Determine the (x, y) coordinate at the center of the cell enclosing the given text.  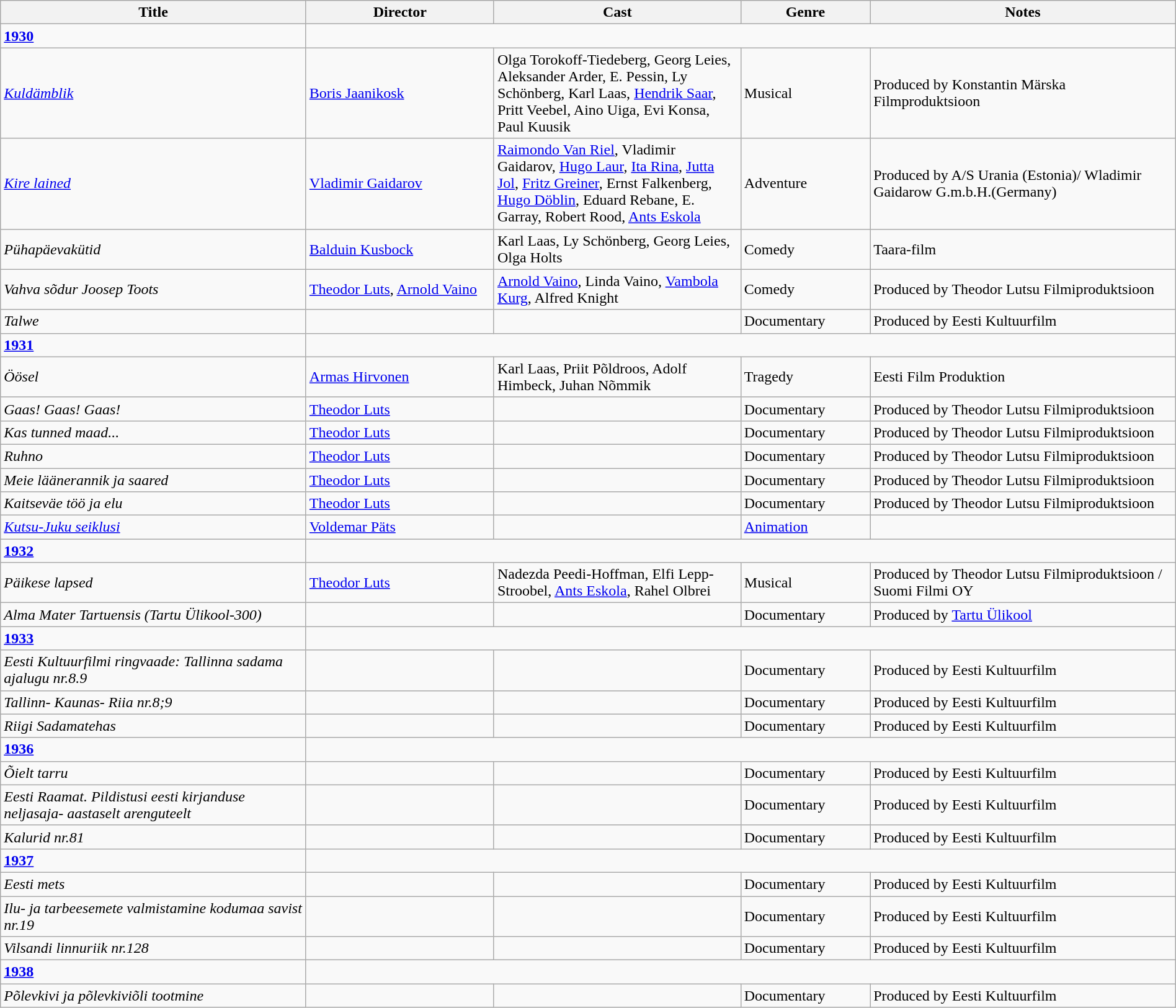
Vilsandi linnuriik nr.128 (154, 948)
1931 (154, 345)
Kalurid nr.81 (154, 837)
Eesti Kultuurfilmi ringvaade: Tallinna sadama ajalugu nr.8.9 (154, 670)
Boris Jaanikosk (399, 93)
Armas Hirvonen (399, 377)
Taara-film (1023, 249)
Tallinn- Kaunas- Riia nr.8;9 (154, 702)
Vahva sõdur Joosep Toots (154, 289)
Alma Mater Tartuensis (Tartu Ülikool-300) (154, 615)
Cast (617, 12)
Animation (805, 527)
Nadezda Peedi-Hoffman, Elfi Lepp-Stroobel, Ants Eskola, Rahel Olbrei (617, 583)
Kutsu-Juku seiklusi (154, 527)
Balduin Kusbock (399, 249)
1930 (154, 36)
Adventure (805, 184)
1938 (154, 972)
Voldemar Päts (399, 527)
1936 (154, 749)
Riigi Sadamatehas (154, 726)
Kas tunned maad... (154, 432)
1932 (154, 551)
Meie läänerannik ja saared (154, 479)
Kaitseväe töö ja elu (154, 504)
Eesti mets (154, 884)
Kuldämblik (154, 93)
Põlevkivi ja põlevkiviõli tootmine (154, 996)
Vladimir Gaidarov (399, 184)
Päikese lapsed (154, 583)
Õielt tarru (154, 773)
Director (399, 12)
Produced by Konstantin Märska Filmproduktsioon (1023, 93)
Eesti Film Produktion (1023, 377)
Kire lained (154, 184)
Produced by Tartu Ülikool (1023, 615)
Pühapäevakütid (154, 249)
Gaas! Gaas! Gaas! (154, 409)
1937 (154, 860)
Notes (1023, 12)
Ruhno (154, 456)
Ilu- ja tarbeesemete valmistamine kodumaa savist nr.19 (154, 916)
Talwe (154, 321)
Produced by Theodor Lutsu Filmiproduktsioon / Suomi Filmi OY (1023, 583)
Karl Laas, Priit Põldroos, Adolf Himbeck, Juhan Nõmmik (617, 377)
Genre (805, 12)
Karl Laas, Ly Schönberg, Georg Leies, Olga Holts (617, 249)
1933 (154, 638)
Theodor Luts, Arnold Vaino (399, 289)
Eesti Raamat. Pildistusi eesti kirjanduse neljasaja- aastaselt arenguteelt (154, 805)
Tragedy (805, 377)
Arnold Vaino, Linda Vaino, Vambola Kurg, Alfred Knight (617, 289)
Produced by A/S Urania (Estonia)/ Wladimir Gaidarow G.m.b.H.(Germany) (1023, 184)
Title (154, 12)
Öösel (154, 377)
